Provide the (X, Y) coordinate of the cell's center where the given text is located.  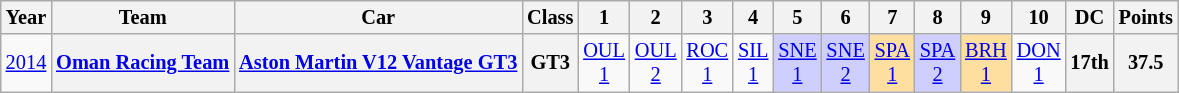
SNE1 (797, 63)
8 (938, 17)
10 (1039, 17)
2014 (26, 63)
DC (1090, 17)
6 (845, 17)
17th (1090, 63)
Class (550, 17)
OUL1 (604, 63)
1 (604, 17)
SPA1 (892, 63)
4 (753, 17)
7 (892, 17)
Year (26, 17)
SNE2 (845, 63)
37.5 (1146, 63)
2 (656, 17)
Aston Martin V12 Vantage GT3 (378, 63)
Team (142, 17)
9 (986, 17)
3 (707, 17)
Points (1146, 17)
SPA2 (938, 63)
GT3 (550, 63)
Oman Racing Team (142, 63)
Car (378, 17)
ROC1 (707, 63)
DON1 (1039, 63)
OUL2 (656, 63)
5 (797, 17)
SIL1 (753, 63)
BRH1 (986, 63)
